Pinpoint the cell where the given text exists, returning its (x, y) midpoint coordinate. 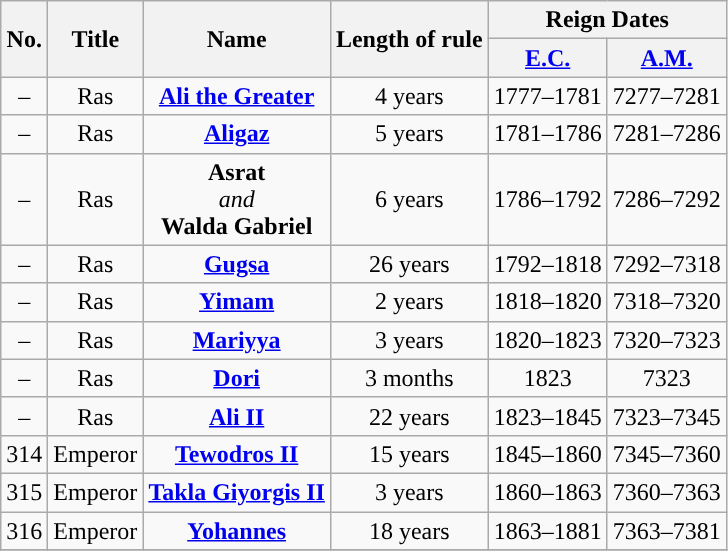
316 (24, 531)
Dori (237, 378)
15 years (409, 454)
7281–7286 (666, 134)
1818–1820 (548, 302)
7277–7281 (666, 96)
1820–1823 (548, 340)
7318–7320 (666, 302)
5 years (409, 134)
1786–1792 (548, 199)
AsratandWalda Gabriel (237, 199)
26 years (409, 264)
18 years (409, 531)
4 years (409, 96)
2 years (409, 302)
315 (24, 492)
Takla Giyorgis II (237, 492)
314 (24, 454)
7323 (666, 378)
A.M. (666, 58)
1792–1818 (548, 264)
1863–1881 (548, 531)
7345–7360 (666, 454)
1777–1781 (548, 96)
Aligaz (237, 134)
7320–7323 (666, 340)
1823–1845 (548, 416)
Ali the Greater (237, 96)
E.C. (548, 58)
Title (96, 39)
Mariyya (237, 340)
7363–7381 (666, 531)
1823 (548, 378)
7323–7345 (666, 416)
Yohannes (237, 531)
Tewodros II (237, 454)
Name (237, 39)
Reign Dates (607, 20)
1845–1860 (548, 454)
7286–7292 (666, 199)
6 years (409, 199)
No. (24, 39)
1860–1863 (548, 492)
7292–7318 (666, 264)
7360–7363 (666, 492)
22 years (409, 416)
1781–1786 (548, 134)
Yimam (237, 302)
Length of rule (409, 39)
Ali II (237, 416)
3 months (409, 378)
Gugsa (237, 264)
